Return (X, Y) of the center of cell containing provided text 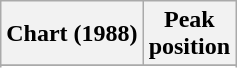
Chart (1988) (72, 34)
Peakposition (189, 34)
